For the text-containing cell, return its midpoint in (x, y) coordinate format. 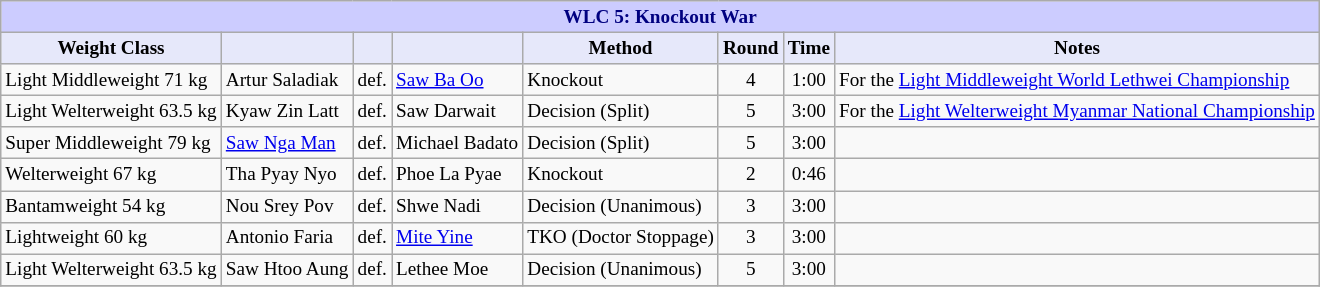
Tha Pyay Nyo (287, 175)
4 (750, 80)
Nou Srey Pov (287, 206)
Bantamweight 54 kg (111, 206)
Saw Ba Oo (458, 80)
Kyaw Zin Latt (287, 111)
Michael Badato (458, 143)
Notes (1078, 48)
Mite Yine (458, 238)
Saw Htoo Aung (287, 270)
2 (750, 175)
Artur Saladiak (287, 80)
Round (750, 48)
Shwe Nadi (458, 206)
For the Light Welterweight Myanmar National Championship (1078, 111)
Lightweight 60 kg (111, 238)
0:46 (808, 175)
For the Light Middleweight World Lethwei Championship (1078, 80)
Saw Nga Man (287, 143)
Super Middleweight 79 kg (111, 143)
Weight Class (111, 48)
WLC 5: Knockout War (660, 17)
Saw Darwait (458, 111)
Phoe La Pyae (458, 175)
Method (621, 48)
TKO (Doctor Stoppage) (621, 238)
Lethee Moe (458, 270)
Antonio Faria (287, 238)
Welterweight 67 kg (111, 175)
1:00 (808, 80)
Light Middleweight 71 kg (111, 80)
Time (808, 48)
